Extract the (x, y) coordinate from the center of the cell holding the provided text.  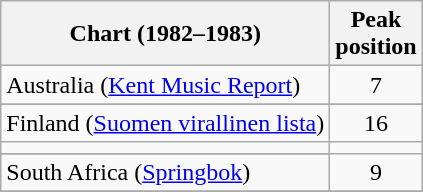
Australia (Kent Music Report) (166, 85)
Peakposition (376, 34)
Finland (Suomen virallinen lista) (166, 123)
9 (376, 172)
Chart (1982–1983) (166, 34)
7 (376, 85)
South Africa (Springbok) (166, 172)
16 (376, 123)
